Pinpoint the cell where the given text exists, returning its [X, Y] midpoint coordinate. 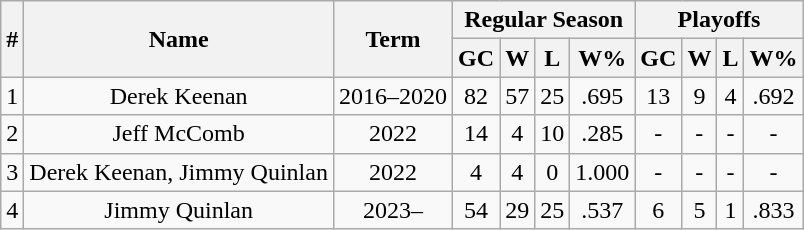
2 [12, 134]
Jeff McComb [179, 134]
# [12, 39]
29 [518, 210]
14 [476, 134]
.285 [602, 134]
Playoffs [719, 20]
Jimmy Quinlan [179, 210]
Derek Keenan [179, 96]
Name [179, 39]
54 [476, 210]
.695 [602, 96]
3 [12, 172]
13 [658, 96]
82 [476, 96]
10 [552, 134]
57 [518, 96]
5 [700, 210]
2016–2020 [392, 96]
2023– [392, 210]
0 [552, 172]
9 [700, 96]
Term [392, 39]
.537 [602, 210]
1.000 [602, 172]
Regular Season [544, 20]
Derek Keenan, Jimmy Quinlan [179, 172]
6 [658, 210]
.692 [774, 96]
.833 [774, 210]
